Return (x, y) of the center of cell containing provided text 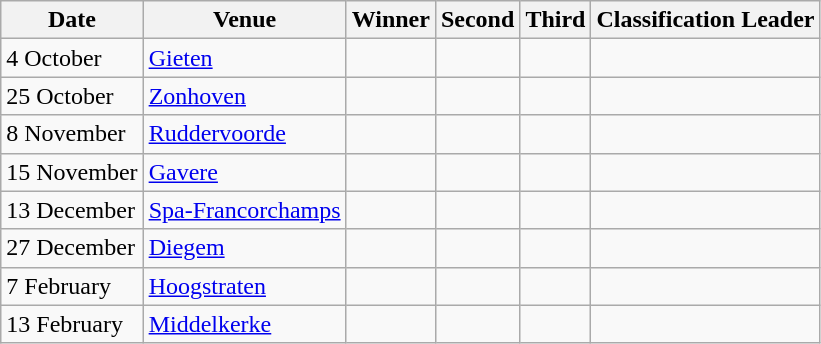
Zonhoven (244, 96)
Winner (390, 20)
Gieten (244, 58)
8 November (72, 134)
Ruddervoorde (244, 134)
15 November (72, 172)
Classification Leader (706, 20)
Venue (244, 20)
13 February (72, 324)
27 December (72, 248)
Second (477, 20)
13 December (72, 210)
Third (556, 20)
Hoogstraten (244, 286)
Middelkerke (244, 324)
25 October (72, 96)
Date (72, 20)
4 October (72, 58)
Spa-Francorchamps (244, 210)
7 February (72, 286)
Diegem (244, 248)
Gavere (244, 172)
